For the text-containing cell, return its midpoint in [X, Y] coordinate format. 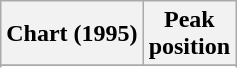
Chart (1995) [72, 34]
Peakposition [189, 34]
